Provide the [X, Y] coordinate of the cell's center where the given text is located.  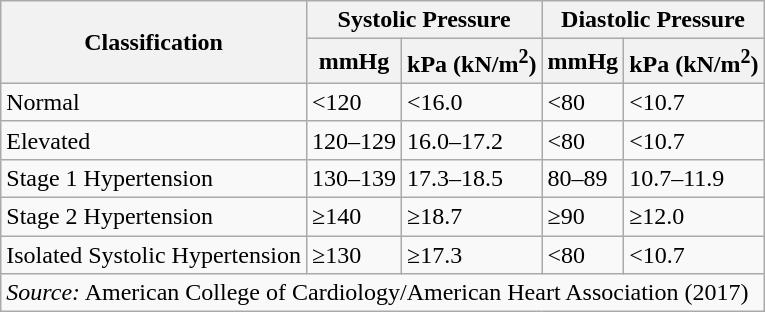
Classification [154, 42]
<16.0 [472, 102]
10.7–11.9 [694, 178]
120–129 [354, 140]
≥17.3 [472, 255]
16.0–17.2 [472, 140]
≥18.7 [472, 217]
<120 [354, 102]
17.3–18.5 [472, 178]
Isolated Systolic Hypertension [154, 255]
80–89 [583, 178]
Stage 1 Hypertension [154, 178]
≥140 [354, 217]
≥130 [354, 255]
≥90 [583, 217]
Systolic Pressure [424, 20]
Elevated [154, 140]
≥12.0 [694, 217]
Source: American College of Cardiology/American Heart Association (2017) [382, 293]
Normal [154, 102]
130–139 [354, 178]
Diastolic Pressure [653, 20]
Stage 2 Hypertension [154, 217]
